For the text-containing cell, return its midpoint in [X, Y] coordinate format. 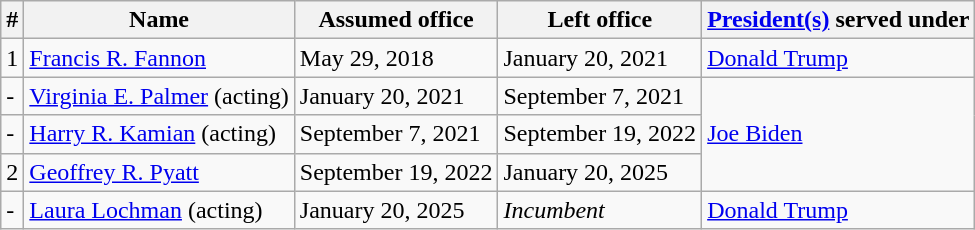
Francis R. Fannon [159, 58]
Name [159, 20]
Joe Biden [838, 134]
Geoffrey R. Pyatt [159, 172]
May 29, 2018 [396, 58]
2 [12, 172]
1 [12, 58]
Incumbent [600, 210]
President(s) served under [838, 20]
Harry R. Kamian (acting) [159, 134]
# [12, 20]
Left office [600, 20]
Assumed office [396, 20]
Laura Lochman (acting) [159, 210]
Virginia E. Palmer (acting) [159, 96]
